Provide the [X, Y] coordinate of the cell's center where the given text is located.  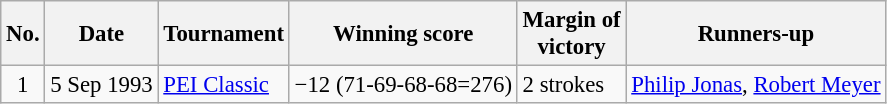
Winning score [403, 34]
5 Sep 1993 [102, 85]
Philip Jonas, Robert Meyer [756, 85]
−12 (71-69-68-68=276) [403, 85]
1 [23, 85]
Runners-up [756, 34]
PEI Classic [224, 85]
Tournament [224, 34]
Margin ofvictory [572, 34]
2 strokes [572, 85]
Date [102, 34]
No. [23, 34]
